Detect which cell encompasses the target text, then output its (X, Y) center coordinate. 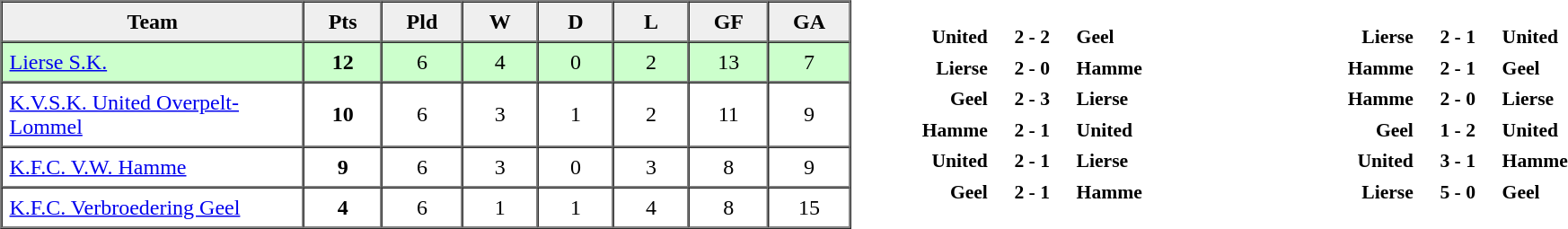
Pts (343, 22)
3 - 1 (1458, 162)
W (500, 22)
13 (728, 61)
Team (153, 22)
GA (808, 22)
K.V.S.K. United Overpelt-Lommel (153, 115)
Lierse S.K. (153, 61)
1 - 2 (1458, 130)
11 (728, 115)
10 (343, 115)
12 (343, 61)
5 - 0 (1458, 192)
D (576, 22)
2 - 2 (1033, 38)
15 (808, 207)
7 (808, 61)
L (651, 22)
K.F.C. Verbroedering Geel (153, 207)
2 - 3 (1033, 99)
K.F.C. V.W. Hamme (153, 167)
Pld (422, 22)
GF (728, 22)
